Find where the given text appears and provide that cell's center as (x, y) coordinate. 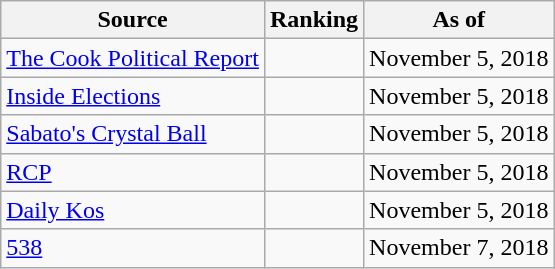
Daily Kos (133, 210)
Inside Elections (133, 96)
Source (133, 20)
538 (133, 248)
As of (459, 20)
Sabato's Crystal Ball (133, 134)
RCP (133, 172)
Ranking (314, 20)
November 7, 2018 (459, 248)
The Cook Political Report (133, 58)
